Provide the [X, Y] coordinate of the cell's center where the given text is located.  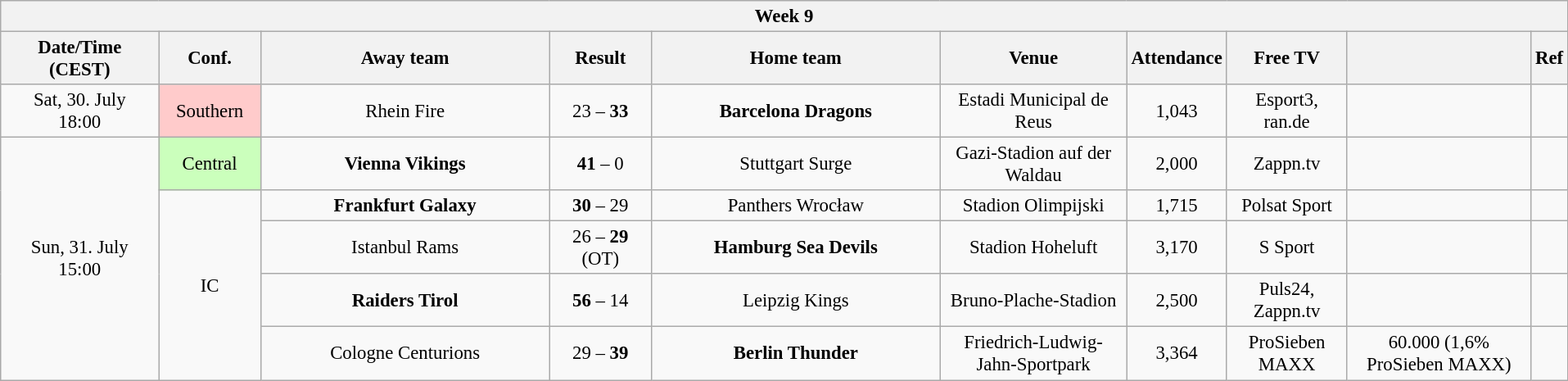
Attendance [1177, 59]
60.000 (1,6% ProSieben MAXX) [1439, 354]
Rhein Fire [404, 111]
23 – 33 [601, 111]
1,043 [1177, 111]
Stadion Hoheluft [1033, 247]
Free TV [1287, 59]
1,715 [1177, 206]
Estadi Municipal de Reus [1033, 111]
Central [210, 164]
Stuttgart Surge [796, 164]
26 – 29 (OT) [601, 247]
ProSieben MAXX [1287, 354]
Sun, 31. July15:00 [80, 259]
3,364 [1177, 354]
Date/Time (CEST) [80, 59]
Week 9 [784, 16]
Result [601, 59]
Southern [210, 111]
Bruno-Plache-Stadion [1033, 300]
Gazi-Stadion auf der Waldau [1033, 164]
Berlin Thunder [796, 354]
IC [210, 285]
Stadion Olimpijski [1033, 206]
S Sport [1287, 247]
Venue [1033, 59]
Puls24, Zappn.tv [1287, 300]
2,000 [1177, 164]
56 – 14 [601, 300]
Vienna Vikings [404, 164]
29 – 39 [601, 354]
Ref [1549, 59]
Istanbul Rams [404, 247]
30 – 29 [601, 206]
3,170 [1177, 247]
Conf. [210, 59]
Barcelona Dragons [796, 111]
Hamburg Sea Devils [796, 247]
Sat, 30. July18:00 [80, 111]
2,500 [1177, 300]
Away team [404, 59]
Zappn.tv [1287, 164]
Friedrich-Ludwig-Jahn-Sportpark [1033, 354]
Panthers Wrocław [796, 206]
Cologne Centurions [404, 354]
Polsat Sport [1287, 206]
Leipzig Kings [796, 300]
41 – 0 [601, 164]
Raiders Tirol [404, 300]
Home team [796, 59]
Frankfurt Galaxy [404, 206]
Esport3, ran.de [1287, 111]
